Return the (X, Y) coordinate for the center point of the cell that contains the specified text.  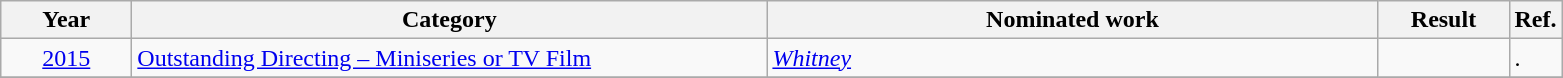
2015 (66, 58)
. (1536, 58)
Whitney (1072, 58)
Year (66, 20)
Result (1444, 20)
Category (450, 20)
Ref. (1536, 20)
Outstanding Directing – Miniseries or TV Film (450, 58)
Nominated work (1072, 20)
